Return (X, Y) of the center of cell containing provided text 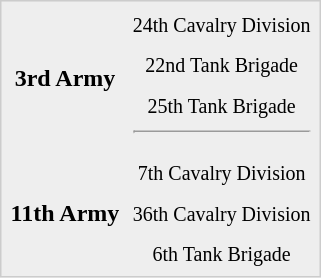
24th Cavalry Division (222, 24)
25th Tank Brigade (222, 118)
22nd Tank Brigade (222, 64)
3rd Army (65, 78)
11th Army (65, 212)
7th Cavalry Division (222, 172)
6th Tank Brigade (222, 254)
36th Cavalry Division (222, 213)
